Return [x, y] of the center of cell containing provided text 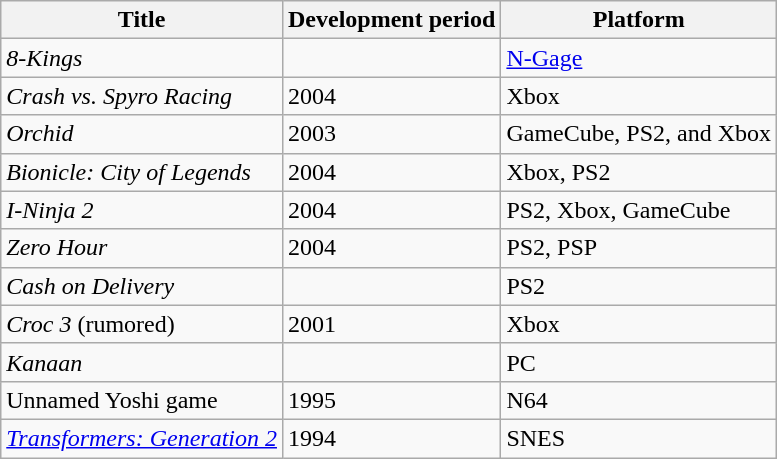
Crash vs. Spyro Racing [142, 96]
PS2, PSP [639, 248]
PC [639, 362]
2003 [391, 134]
GameCube, PS2, and Xbox [639, 134]
SNES [639, 438]
2001 [391, 324]
Title [142, 20]
PS2 [639, 286]
Transformers: Generation 2 [142, 438]
Zero Hour [142, 248]
Development period [391, 20]
Platform [639, 20]
1995 [391, 400]
Xbox, PS2 [639, 172]
Cash on Delivery [142, 286]
Bionicle: City of Legends [142, 172]
Orchid [142, 134]
8-Kings [142, 58]
N-Gage [639, 58]
PS2, Xbox, GameCube [639, 210]
Croc 3 (rumored) [142, 324]
Kanaan [142, 362]
N64 [639, 400]
1994 [391, 438]
Unnamed Yoshi game [142, 400]
I-Ninja 2 [142, 210]
